Return (x, y) of the center of cell containing provided text 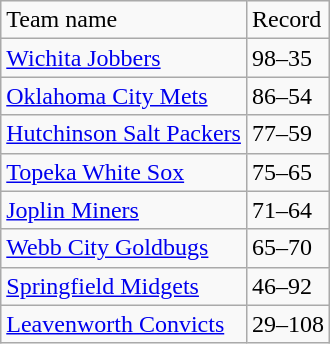
86–54 (288, 96)
Wichita Jobbers (124, 58)
Leavenworth Convicts (124, 324)
Team name (124, 20)
Record (288, 20)
77–59 (288, 134)
Webb City Goldbugs (124, 248)
71–64 (288, 210)
98–35 (288, 58)
Joplin Miners (124, 210)
Oklahoma City Mets (124, 96)
Topeka White Sox (124, 172)
29–108 (288, 324)
46–92 (288, 286)
Hutchinson Salt Packers (124, 134)
75–65 (288, 172)
65–70 (288, 248)
Springfield Midgets (124, 286)
